Find where the given text appears and provide that cell's center as [x, y] coordinate. 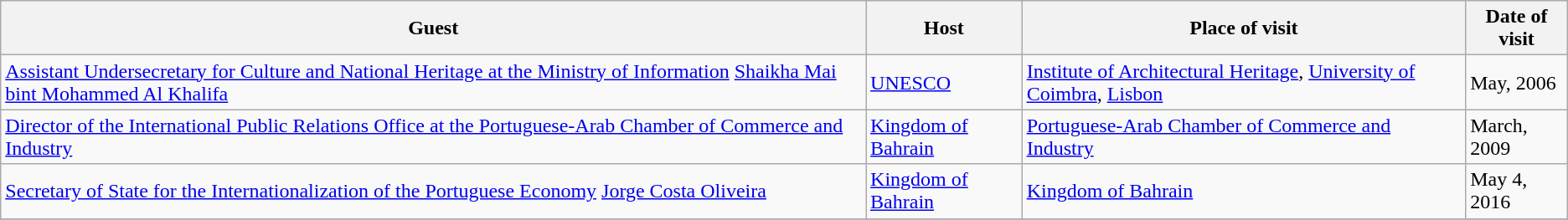
Date of visit [1517, 28]
May, 2006 [1517, 82]
Portuguese-Arab Chamber of Commerce and Industry [1244, 137]
Secretary of State for the Internationalization of the Portuguese Economy Jorge Costa Oliveira [434, 191]
Guest [434, 28]
Assistant Undersecretary for Culture and National Heritage at the Ministry of Information Shaikha Mai bint Mohammed Al Khalifa [434, 82]
UNESCO [945, 82]
Host [945, 28]
Institute of Architectural Heritage, University of Coimbra, Lisbon [1244, 82]
March, 2009 [1517, 137]
May 4, 2016 [1517, 191]
Director of the International Public Relations Office at the Portuguese-Arab Chamber of Commerce and Industry [434, 137]
Place of visit [1244, 28]
